Locate the cell with the specified text and output its (X, Y) center coordinate. 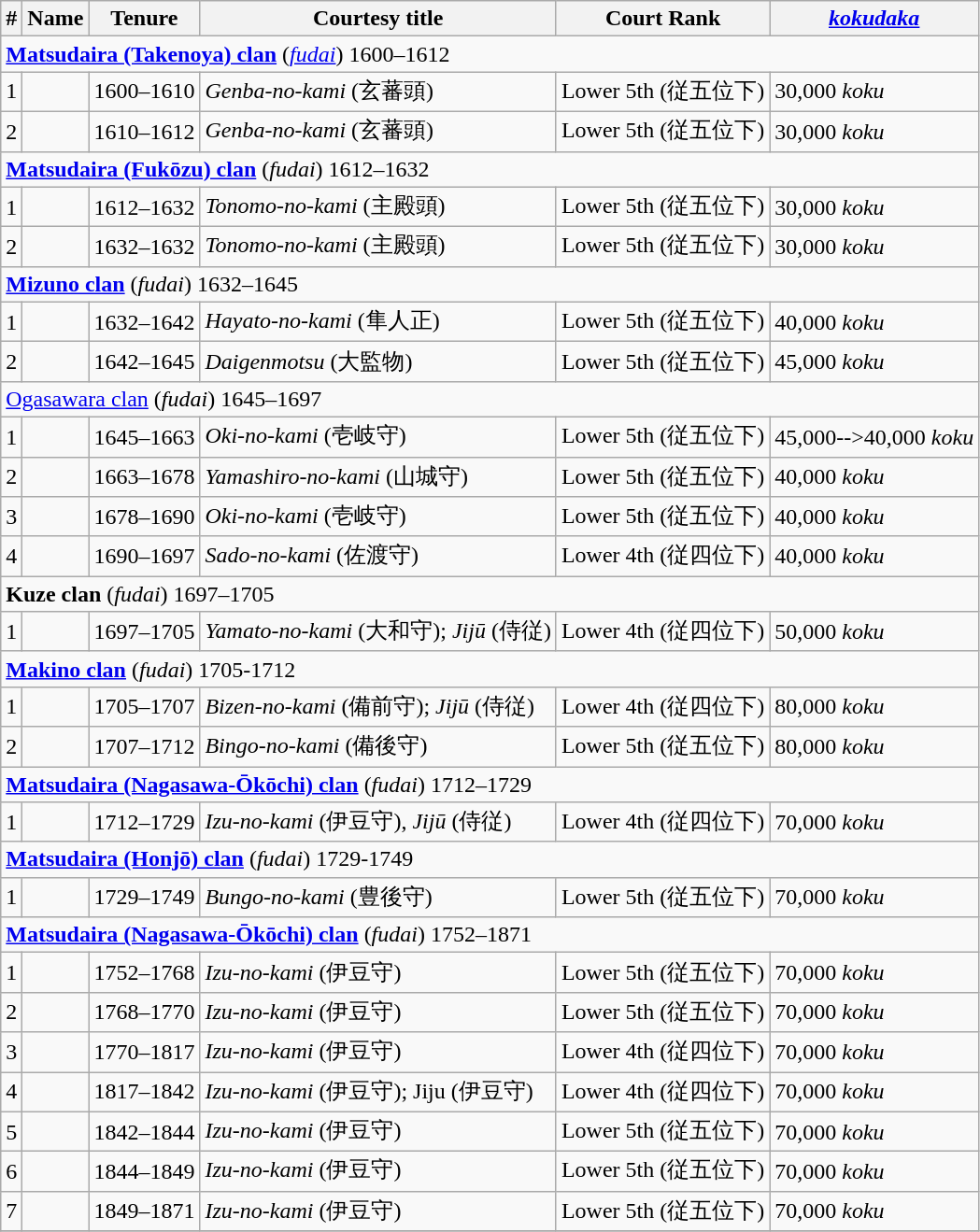
Yamashiro-no-kami (山城守) (377, 476)
kokudaka (874, 19)
Mizuno clan (fudai) 1632–1645 (490, 284)
1612–1632 (144, 207)
1632–1632 (144, 247)
Makino clan (fudai) 1705-1712 (490, 669)
5 (11, 1132)
Izu-no-kami (伊豆守), Jijū (侍従) (377, 822)
Matsudaira (Takenoya) clan (fudai) 1600–1612 (490, 54)
Matsudaira (Fukōzu) clan (fudai) 1612–1632 (490, 169)
1610–1612 (144, 131)
1663–1678 (144, 476)
Hayato-no-kami (隼人正) (377, 321)
Name (56, 19)
Tenure (144, 19)
Matsudaira (Nagasawa-Ōkōchi) clan (fudai) 1752–1871 (490, 935)
1817–1842 (144, 1093)
Bizen-no-kami (備前守); Jijū (侍従) (377, 706)
45,000-->40,000 koku (874, 437)
Kuze clan (fudai) 1697–1705 (490, 594)
1712–1729 (144, 822)
Matsudaira (Nagasawa-Ōkōchi) clan (fudai) 1712–1729 (490, 784)
1705–1707 (144, 706)
1600–1610 (144, 92)
45,000 koku (874, 362)
1729–1749 (144, 897)
Yamato-no-kami (大和守); Jijū (侍従) (377, 631)
Izu-no-kami (伊豆守); Jiju (伊豆守) (377, 1093)
1642–1645 (144, 362)
1678–1690 (144, 517)
1844–1849 (144, 1171)
6 (11, 1171)
Bingo-no-kami (備後守) (377, 747)
# (11, 19)
1770–1817 (144, 1052)
Court Rank (662, 19)
Bungo-no-kami (豊後守) (377, 897)
50,000 koku (874, 631)
Daigenmotsu (大監物) (377, 362)
1690–1697 (144, 557)
Courtesy title (377, 19)
1752–1768 (144, 973)
1632–1642 (144, 321)
1697–1705 (144, 631)
Matsudaira (Honjō) clan (fudai) 1729-1749 (490, 859)
1707–1712 (144, 747)
Ogasawara clan (fudai) 1645–1697 (490, 399)
1842–1844 (144, 1132)
7 (11, 1211)
Sado-no-kami (佐渡守) (377, 557)
1849–1871 (144, 1211)
1768–1770 (144, 1013)
1645–1663 (144, 437)
